Locate the cell with the specified text and output its [x, y] center coordinate. 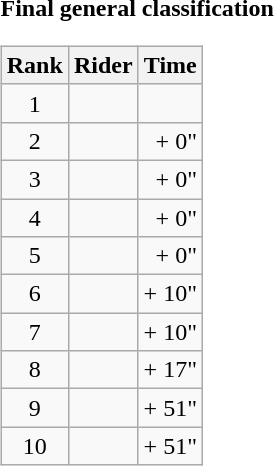
6 [34, 294]
+ 17" [170, 370]
8 [34, 370]
10 [34, 446]
4 [34, 217]
Time [170, 65]
7 [34, 332]
2 [34, 141]
1 [34, 103]
9 [34, 408]
Rider [103, 65]
3 [34, 179]
5 [34, 256]
Rank [34, 65]
